Detect which cell encompasses the target text, then output its [X, Y] center coordinate. 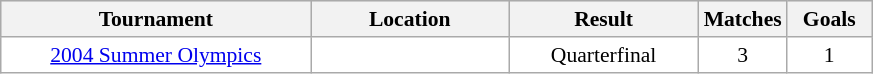
Tournament [156, 19]
2004 Summer Olympics [156, 55]
Quarterfinal [603, 55]
3 [743, 55]
Location [410, 19]
Matches [743, 19]
Goals [830, 19]
1 [830, 55]
Result [603, 19]
